Find where the given text appears and provide that cell's center as (X, Y) coordinate. 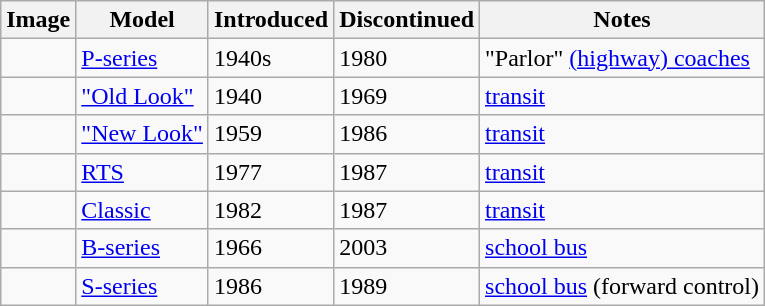
Classic (142, 210)
Notes (622, 20)
1940s (270, 58)
Image (38, 20)
1966 (270, 248)
1959 (270, 134)
RTS (142, 172)
school bus (forward control) (622, 286)
S-series (142, 286)
1940 (270, 96)
Discontinued (407, 20)
school bus (622, 248)
"Old Look" (142, 96)
B-series (142, 248)
P-series (142, 58)
1982 (270, 210)
"New Look" (142, 134)
Model (142, 20)
1989 (407, 286)
1969 (407, 96)
Introduced (270, 20)
2003 (407, 248)
1980 (407, 58)
1977 (270, 172)
"Parlor" (highway) coaches (622, 58)
